Return [X, Y] of the center of cell containing provided text 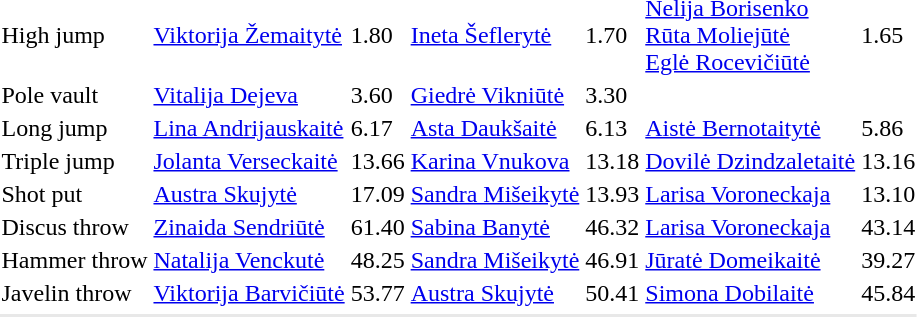
Jūratė Domeikaitė [750, 260]
13.66 [378, 161]
53.77 [378, 293]
5.86 [888, 128]
Pole vault [74, 95]
46.91 [612, 260]
13.10 [888, 194]
Sabina Banytė [495, 227]
Natalija Venckutė [249, 260]
Jolanta Verseckaitė [249, 161]
Lina Andrijauskaitė [249, 128]
Simona Dobilaitė [750, 293]
43.14 [888, 227]
Shot put [74, 194]
Vitalija Dejeva [249, 95]
Viktorija Barvičiūtė [249, 293]
3.60 [378, 95]
Javelin throw [74, 293]
Hammer throw [74, 260]
39.27 [888, 260]
48.25 [378, 260]
46.32 [612, 227]
Dovilė Dzindzaletaitė [750, 161]
6.13 [612, 128]
50.41 [612, 293]
Zinaida Sendriūtė [249, 227]
Triple jump [74, 161]
13.16 [888, 161]
45.84 [888, 293]
13.18 [612, 161]
Karina Vnukova [495, 161]
Giedrė Vikniūtė [495, 95]
Long jump [74, 128]
6.17 [378, 128]
13.93 [612, 194]
Asta Daukšaitė [495, 128]
61.40 [378, 227]
Aistė Bernotaitytė [750, 128]
3.30 [612, 95]
Discus throw [74, 227]
17.09 [378, 194]
